From the cell containing the given text, extract its center point as (x, y) coordinate. 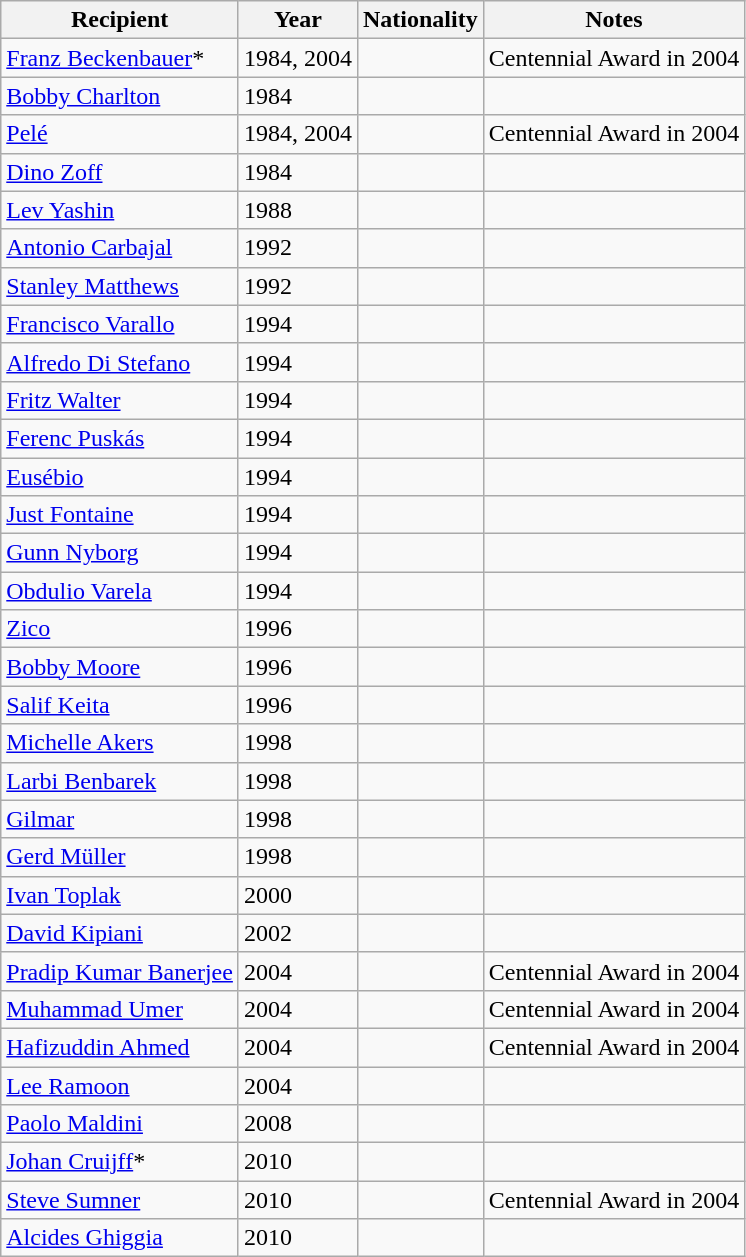
Ivan Toplak (120, 895)
Muhammad Umer (120, 1009)
Salif Keita (120, 705)
Francisco Varallo (120, 324)
Dino Zoff (120, 172)
David Kipiani (120, 933)
Lee Ramoon (120, 1085)
Ferenc Puskás (120, 438)
Pradip Kumar Banerjee (120, 971)
2008 (298, 1124)
Fritz Walter (120, 400)
Alfredo Di Stefano (120, 362)
Bobby Charlton (120, 96)
Franz Beckenbauer* (120, 58)
Zico (120, 629)
Pelé (120, 134)
Just Fontaine (120, 515)
Lev Yashin (120, 210)
Stanley Matthews (120, 286)
Gunn Nyborg (120, 553)
Paolo Maldini (120, 1124)
Nationality (420, 20)
Steve Sumner (120, 1200)
Johan Cruijff* (120, 1162)
Hafizuddin Ahmed (120, 1047)
Recipient (120, 20)
Gerd Müller (120, 857)
2002 (298, 933)
Bobby Moore (120, 667)
2000 (298, 895)
1988 (298, 210)
Obdulio Varela (120, 591)
Larbi Benbarek (120, 781)
Gilmar (120, 819)
Antonio Carbajal (120, 248)
Alcides Ghiggia (120, 1238)
Year (298, 20)
Notes (614, 20)
Eusébio (120, 477)
Michelle Akers (120, 743)
